Find where the given text appears and provide that cell's center as [x, y] coordinate. 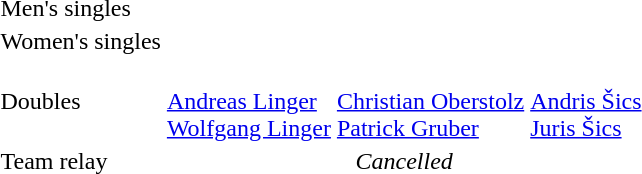
Andreas Linger Wolfgang Linger [248, 101]
Christian Oberstolz Patrick Gruber [430, 101]
